Find where the given text appears and provide that cell's center as [x, y] coordinate. 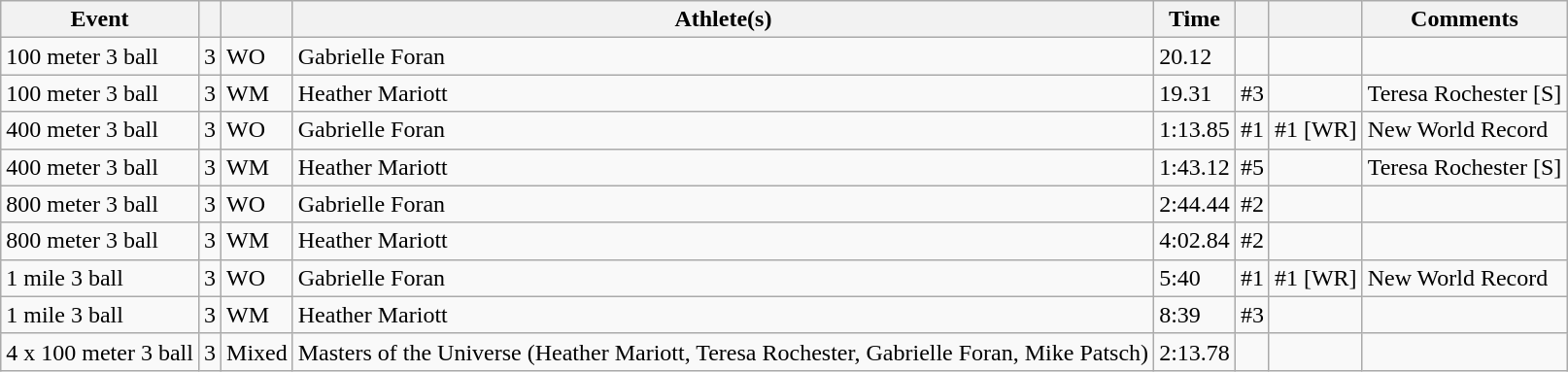
Event [100, 19]
Time [1195, 19]
Mixed [257, 352]
1:13.85 [1195, 130]
#5 [1251, 167]
Athlete(s) [723, 19]
8:39 [1195, 315]
5:40 [1195, 278]
Comments [1465, 19]
2:13.78 [1195, 352]
4 x 100 meter 3 ball [100, 352]
4:02.84 [1195, 241]
2:44.44 [1195, 204]
19.31 [1195, 93]
Masters of the Universe (Heather Mariott, Teresa Rochester, Gabrielle Foran, Mike Patsch) [723, 352]
1:43.12 [1195, 167]
20.12 [1195, 56]
